From the cell containing the given text, extract its center point as (x, y) coordinate. 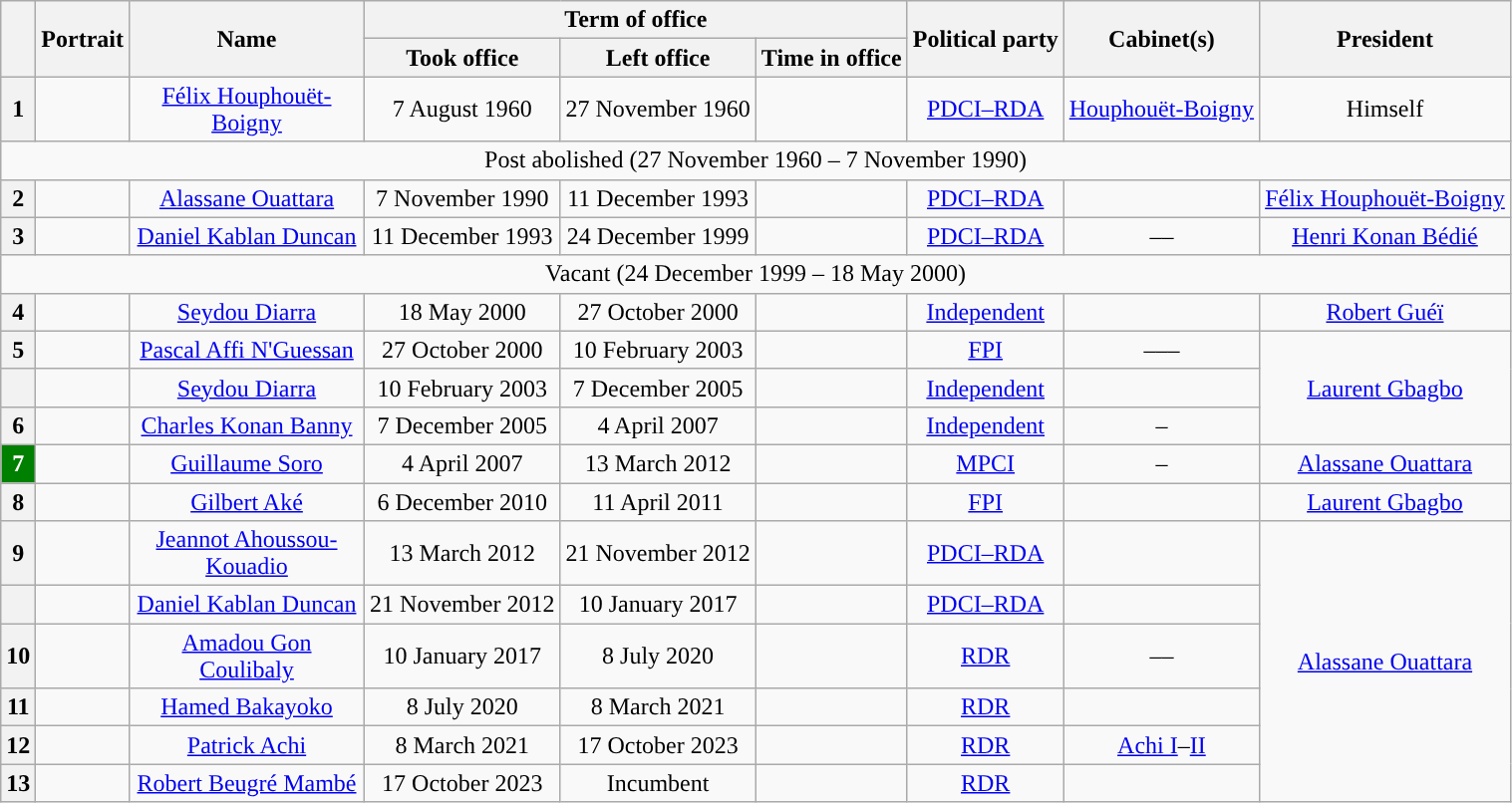
Took office (462, 58)
18 May 2000 (462, 312)
11 April 2011 (658, 501)
13 (18, 783)
5 (18, 350)
Robert Beugré Mambé (246, 783)
Political party (985, 39)
8 (18, 501)
Cabinet(s) (1161, 39)
Pascal Affi N'Guessan (246, 350)
Incumbent (658, 783)
Hamed Bakayoko (246, 707)
Guillaume Soro (246, 463)
Gilbert Aké (246, 501)
MPCI (985, 463)
Charles Konan Banny (246, 425)
12 (18, 745)
Time in office (831, 58)
Patrick Achi (246, 745)
4 (18, 312)
Robert Guéï (1385, 312)
Name (246, 39)
Houphouët-Boigny (1161, 110)
9 (18, 554)
3 (18, 236)
Achi I–II (1161, 745)
President (1385, 39)
2 (18, 198)
Himself (1385, 110)
24 December 1999 (658, 236)
6 December 2010 (462, 501)
Left office (658, 58)
7 November 1990 (462, 198)
11 (18, 707)
Henri Konan Bédié (1385, 236)
Portrait (83, 39)
Jeannot Ahoussou-Kouadio (246, 554)
Amadou Gon Coulibaly (246, 656)
––– (1161, 350)
6 (18, 425)
Term of office (636, 20)
Vacant (24 December 1999 – 18 May 2000) (756, 274)
7 August 1960 (462, 110)
10 (18, 656)
Post abolished (27 November 1960 – 7 November 1990) (756, 160)
1 (18, 110)
27 November 1960 (658, 110)
7 (18, 463)
